Return the (x, y) coordinate for the center point of the cell that contains the specified text.  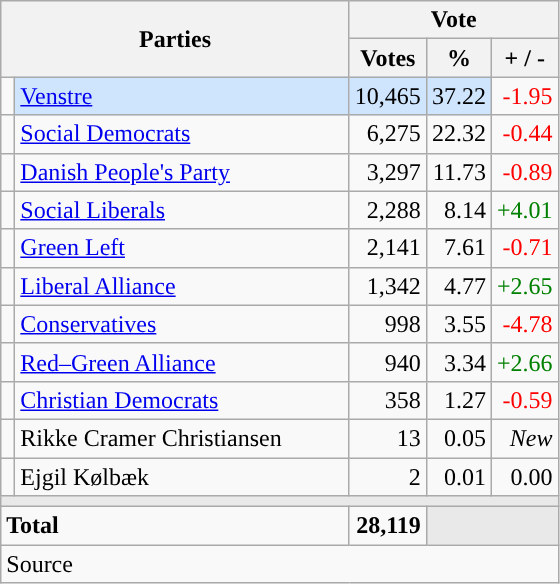
Total (176, 526)
Votes (388, 58)
8.14 (458, 210)
10,465 (388, 96)
Danish People's Party (182, 172)
358 (388, 400)
6,275 (388, 134)
+ / - (524, 58)
2,141 (388, 248)
Vote (454, 20)
% (458, 58)
Green Left (182, 248)
Liberal Alliance (182, 286)
-0.59 (524, 400)
+2.65 (524, 286)
0.05 (458, 438)
Ejgil Kølbæk (182, 477)
Rikke Cramer Christiansen (182, 438)
Venstre (182, 96)
2 (388, 477)
2,288 (388, 210)
28,119 (388, 526)
1.27 (458, 400)
-0.44 (524, 134)
Parties (176, 39)
998 (388, 324)
-0.89 (524, 172)
Source (280, 564)
-1.95 (524, 96)
Conservatives (182, 324)
New (524, 438)
3.55 (458, 324)
0.00 (524, 477)
3.34 (458, 362)
Red–Green Alliance (182, 362)
-4.78 (524, 324)
Social Democrats (182, 134)
4.77 (458, 286)
0.01 (458, 477)
22.32 (458, 134)
1,342 (388, 286)
+2.66 (524, 362)
11.73 (458, 172)
Social Liberals (182, 210)
940 (388, 362)
37.22 (458, 96)
3,297 (388, 172)
+4.01 (524, 210)
13 (388, 438)
7.61 (458, 248)
-0.71 (524, 248)
Christian Democrats (182, 400)
